Return the (x, y) coordinate for the center point of the cell that contains the specified text.  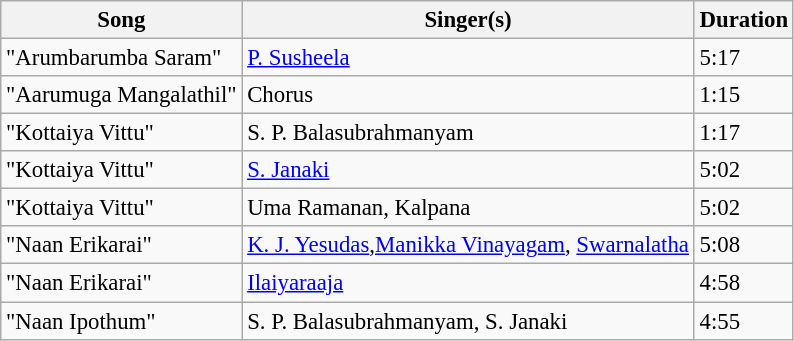
Chorus (468, 95)
1:17 (744, 133)
Uma Ramanan, Kalpana (468, 208)
4:58 (744, 283)
S. P. Balasubrahmanyam (468, 133)
"Aarumuga Mangalathil" (122, 95)
4:55 (744, 321)
Ilaiyaraaja (468, 283)
S. Janaki (468, 170)
5:17 (744, 58)
Song (122, 20)
1:15 (744, 95)
5:08 (744, 245)
Duration (744, 20)
"Arumbarumba Saram" (122, 58)
"Naan Ipothum" (122, 321)
K. J. Yesudas,Manikka Vinayagam, Swarnalatha (468, 245)
S. P. Balasubrahmanyam, S. Janaki (468, 321)
Singer(s) (468, 20)
P. Susheela (468, 58)
